Identify which cell holds the provided text, then report its [x, y] central coordinate. 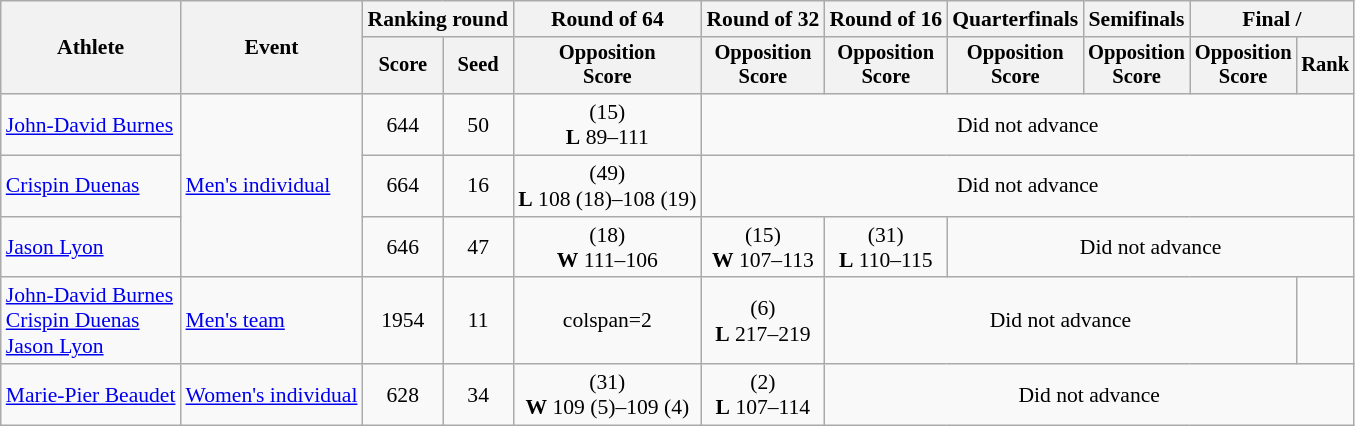
colspan=2 [607, 322]
(15)L 89–111 [607, 124]
(31)W 109 (5)–109 (4) [607, 394]
644 [402, 124]
1954 [402, 322]
Crispin Duenas [91, 186]
Event [272, 48]
(31)L 110–115 [886, 248]
628 [402, 394]
(15)W 107–113 [762, 248]
Men's team [272, 322]
Seed [478, 66]
11 [478, 322]
Semifinals [1136, 19]
(2)L 107–114 [762, 394]
Score [402, 66]
(18)W 111–106 [607, 248]
(6)L 217–219 [762, 322]
34 [478, 394]
(49)L 108 (18)–108 (19) [607, 186]
Round of 32 [762, 19]
John-David Burnes [91, 124]
47 [478, 248]
664 [402, 186]
Round of 64 [607, 19]
Quarterfinals [1015, 19]
John-David Burnes Crispin DuenasJason Lyon [91, 322]
Final / [1272, 19]
Ranking round [438, 19]
Round of 16 [886, 19]
50 [478, 124]
Men's individual [272, 186]
646 [402, 248]
16 [478, 186]
Athlete [91, 48]
Jason Lyon [91, 248]
Rank [1325, 66]
Marie-Pier Beaudet [91, 394]
Women's individual [272, 394]
